Output the [X, Y] coordinate of the center of the cell containing the given text.  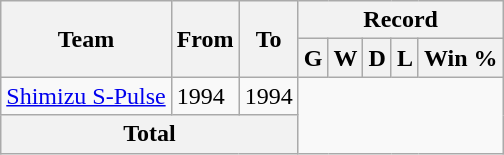
L [404, 58]
Shimizu S-Pulse [86, 96]
G [313, 58]
D [377, 58]
From [205, 39]
Total [150, 134]
Record [400, 20]
To [268, 39]
Win % [460, 58]
W [346, 58]
Team [86, 39]
